Pinpoint the cell where the given text exists, returning its [X, Y] midpoint coordinate. 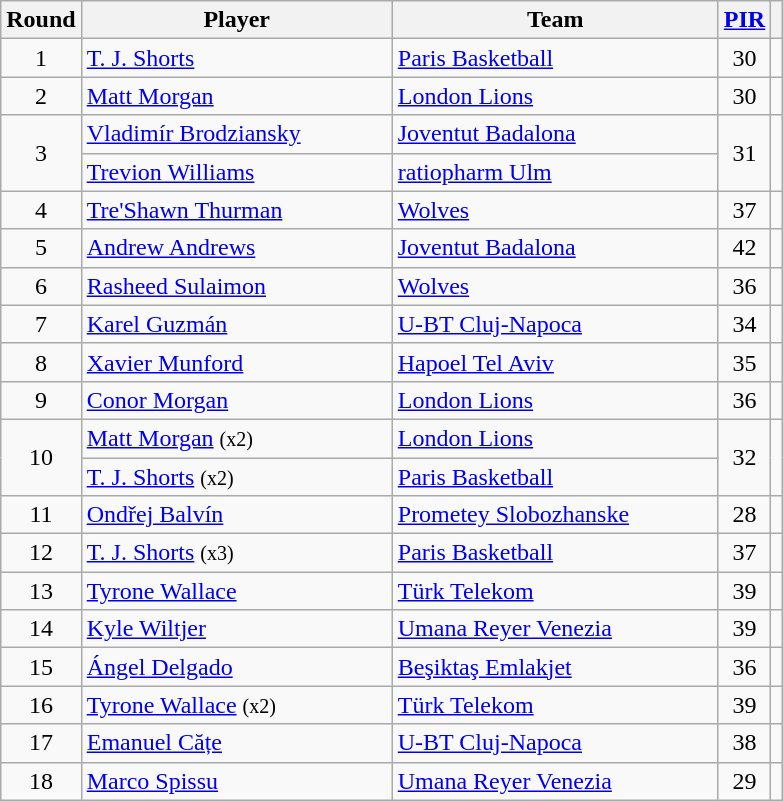
Beşiktaş Emlakjet [555, 667]
3 [41, 153]
10 [41, 457]
Kyle Wiltjer [236, 629]
Rasheed Sulaimon [236, 286]
32 [744, 457]
7 [41, 324]
14 [41, 629]
31 [744, 153]
2 [41, 96]
42 [744, 248]
16 [41, 705]
6 [41, 286]
PIR [744, 20]
28 [744, 515]
18 [41, 781]
Matt Morgan (x2) [236, 438]
Emanuel Cățe [236, 743]
9 [41, 400]
4 [41, 210]
Karel Guzmán [236, 324]
38 [744, 743]
Player [236, 20]
Tre'Shawn Thurman [236, 210]
5 [41, 248]
17 [41, 743]
Ondřej Balvín [236, 515]
35 [744, 362]
T. J. Shorts [236, 58]
Ángel Delgado [236, 667]
29 [744, 781]
Xavier Munford [236, 362]
ratiopharm Ulm [555, 172]
Vladimír Brodziansky [236, 134]
Round [41, 20]
11 [41, 515]
Marco Spissu [236, 781]
8 [41, 362]
T. J. Shorts (x2) [236, 477]
Conor Morgan [236, 400]
Prometey Slobozhanske [555, 515]
Team [555, 20]
Tyrone Wallace [236, 591]
13 [41, 591]
Matt Morgan [236, 96]
Tyrone Wallace (x2) [236, 705]
Trevion Williams [236, 172]
1 [41, 58]
Andrew Andrews [236, 248]
Hapoel Tel Aviv [555, 362]
T. J. Shorts (x3) [236, 553]
12 [41, 553]
15 [41, 667]
34 [744, 324]
